Capture the cell that displays the provided text and extract its (X, Y) central coordinate. 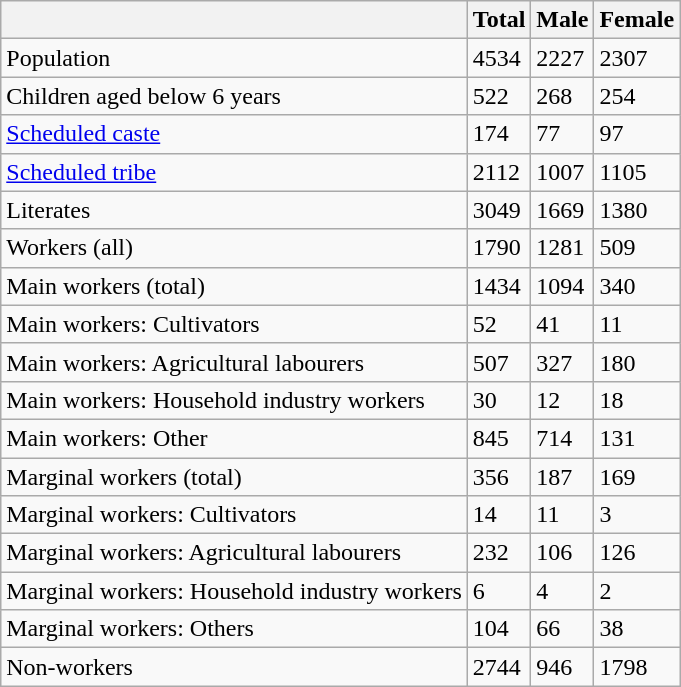
66 (562, 629)
522 (499, 96)
Population (234, 58)
254 (637, 96)
30 (499, 400)
52 (499, 324)
131 (637, 438)
Marginal workers: Household industry workers (234, 591)
Marginal workers (total) (234, 477)
Total (499, 20)
106 (562, 553)
169 (637, 477)
180 (637, 362)
12 (562, 400)
Scheduled tribe (234, 172)
Main workers: Other (234, 438)
187 (562, 477)
2227 (562, 58)
Marginal workers: Others (234, 629)
268 (562, 96)
174 (499, 134)
1798 (637, 667)
Main workers: Agricultural labourers (234, 362)
2 (637, 591)
509 (637, 248)
946 (562, 667)
1669 (562, 210)
3 (637, 515)
4534 (499, 58)
Workers (all) (234, 248)
77 (562, 134)
1434 (499, 286)
3049 (499, 210)
Female (637, 20)
Main workers (total) (234, 286)
1380 (637, 210)
Children aged below 6 years (234, 96)
6 (499, 591)
327 (562, 362)
1007 (562, 172)
Main workers: Household industry workers (234, 400)
1105 (637, 172)
41 (562, 324)
18 (637, 400)
1281 (562, 248)
2112 (499, 172)
97 (637, 134)
Scheduled caste (234, 134)
356 (499, 477)
1790 (499, 248)
1094 (562, 286)
104 (499, 629)
Literates (234, 210)
14 (499, 515)
126 (637, 553)
2744 (499, 667)
714 (562, 438)
340 (637, 286)
38 (637, 629)
Marginal workers: Cultivators (234, 515)
2307 (637, 58)
845 (499, 438)
232 (499, 553)
4 (562, 591)
Main workers: Cultivators (234, 324)
Male (562, 20)
Non-workers (234, 667)
Marginal workers: Agricultural labourers (234, 553)
507 (499, 362)
